Pinpoint the cell where the given text exists, returning its (X, Y) midpoint coordinate. 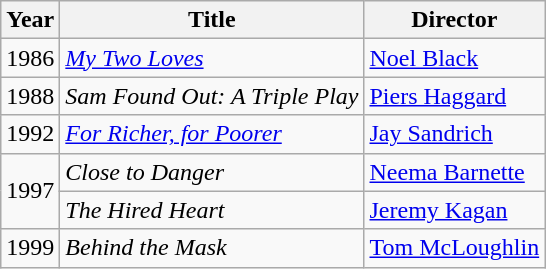
Piers Haggard (454, 96)
The Hired Heart (212, 210)
Jay Sandrich (454, 134)
Noel Black (454, 58)
For Richer, for Poorer (212, 134)
Sam Found Out: A Triple Play (212, 96)
1997 (30, 191)
Neema Barnette (454, 172)
Jeremy Kagan (454, 210)
1992 (30, 134)
1986 (30, 58)
Tom McLoughlin (454, 248)
Director (454, 20)
My Two Loves (212, 58)
1999 (30, 248)
Year (30, 20)
Title (212, 20)
1988 (30, 96)
Behind the Mask (212, 248)
Close to Danger (212, 172)
